Find where the given text appears and provide that cell's center as (X, Y) coordinate. 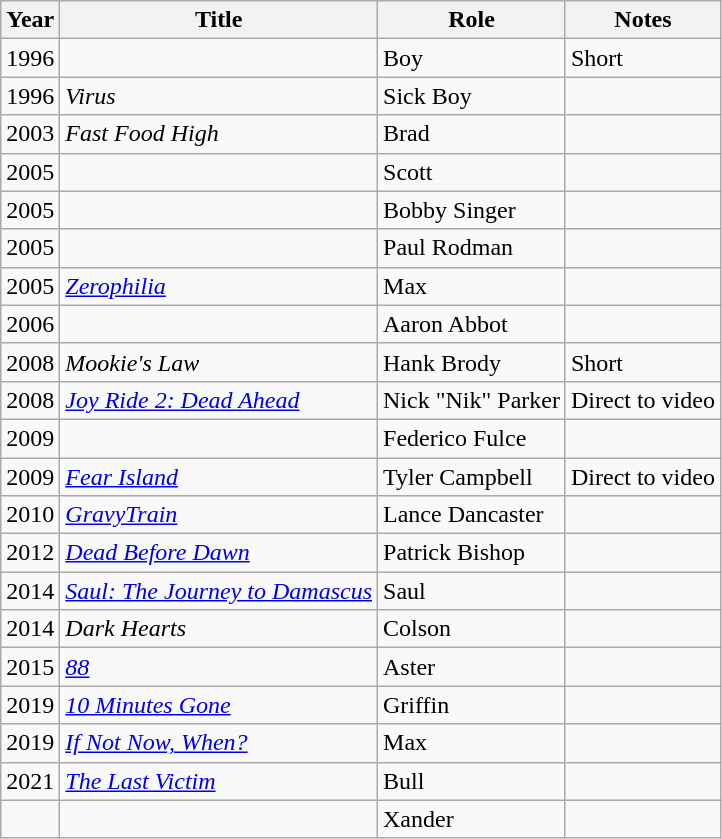
Tyler Campbell (472, 477)
Mookie's Law (219, 362)
Patrick Bishop (472, 553)
2021 (30, 781)
Lance Dancaster (472, 515)
Zerophilia (219, 286)
Year (30, 20)
Scott (472, 172)
Sick Boy (472, 96)
Role (472, 20)
Federico Fulce (472, 438)
Dark Hearts (219, 629)
2006 (30, 324)
Aaron Abbot (472, 324)
Xander (472, 819)
Notes (642, 20)
The Last Victim (219, 781)
Saul (472, 591)
10 Minutes Gone (219, 705)
Joy Ride 2: Dead Ahead (219, 400)
Boy (472, 58)
Paul Rodman (472, 248)
2012 (30, 553)
Colson (472, 629)
2003 (30, 134)
Nick "Nik" Parker (472, 400)
Saul: The Journey to Damascus (219, 591)
If Not Now, When? (219, 743)
2010 (30, 515)
Brad (472, 134)
Title (219, 20)
88 (219, 667)
Hank Brody (472, 362)
2015 (30, 667)
GravyTrain (219, 515)
Aster (472, 667)
Dead Before Dawn (219, 553)
Bull (472, 781)
Griffin (472, 705)
Bobby Singer (472, 210)
Virus (219, 96)
Fear Island (219, 477)
Fast Food High (219, 134)
